Return the (X, Y) coordinate for the center point of the cell that contains the specified text.  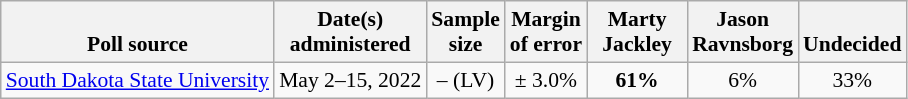
61% (637, 80)
– (LV) (465, 80)
± 3.0% (546, 80)
JasonRavnsborg (742, 32)
Marginof error (546, 32)
6% (742, 80)
Samplesize (465, 32)
Undecided (852, 32)
May 2–15, 2022 (350, 80)
Date(s)administered (350, 32)
South Dakota State University (138, 80)
MartyJackley (637, 32)
33% (852, 80)
Poll source (138, 32)
